Locate the cell with the specified text and output its [x, y] center coordinate. 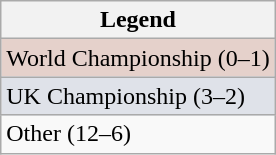
World Championship (0–1) [138, 58]
Other (12–6) [138, 134]
Legend [138, 20]
UK Championship (3–2) [138, 96]
